Capture the cell that displays the provided text and extract its [X, Y] central coordinate. 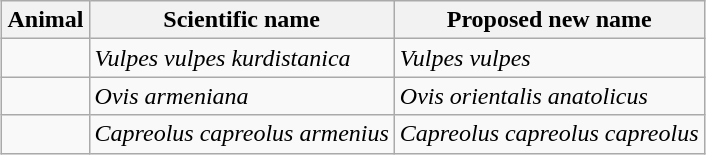
Ovis armeniana [242, 96]
Animal [46, 20]
Capreolus capreolus armenius [242, 134]
Vulpes vulpes [549, 58]
Capreolus capreolus capreolus [549, 134]
Vulpes vulpes kurdistanica [242, 58]
Scientific name [242, 20]
Proposed new name [549, 20]
Ovis orientalis anatolicus [549, 96]
